Detect which cell encompasses the target text, then output its (x, y) center coordinate. 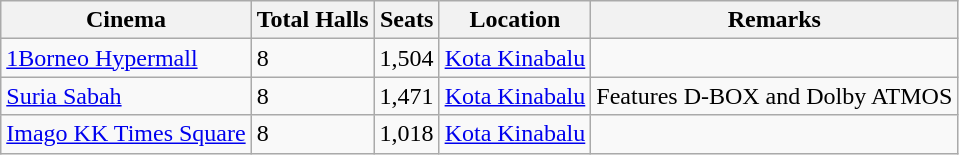
Cinema (126, 20)
1,471 (406, 96)
Imago KK Times Square (126, 134)
1,018 (406, 134)
Features D-BOX and Dolby ATMOS (774, 96)
1Borneo Hypermall (126, 58)
Location (515, 20)
Suria Sabah (126, 96)
1,504 (406, 58)
Remarks (774, 20)
Seats (406, 20)
Total Halls (312, 20)
